Return the [x, y] coordinate for the center point of the cell that contains the specified text.  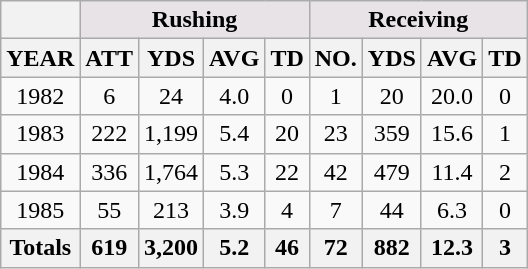
2 [505, 172]
6.3 [452, 210]
1,764 [170, 172]
479 [392, 172]
Receiving [418, 20]
213 [170, 210]
4.0 [234, 96]
55 [110, 210]
3,200 [170, 248]
222 [110, 134]
24 [170, 96]
359 [392, 134]
22 [287, 172]
20.0 [452, 96]
ATT [110, 58]
11.4 [452, 172]
NO. [336, 58]
882 [392, 248]
5.3 [234, 172]
6 [110, 96]
Rushing [194, 20]
3 [505, 248]
23 [336, 134]
619 [110, 248]
Totals [40, 248]
YEAR [40, 58]
4 [287, 210]
42 [336, 172]
12.3 [452, 248]
1985 [40, 210]
5.4 [234, 134]
1982 [40, 96]
1983 [40, 134]
3.9 [234, 210]
336 [110, 172]
46 [287, 248]
7 [336, 210]
1984 [40, 172]
44 [392, 210]
5.2 [234, 248]
1,199 [170, 134]
15.6 [452, 134]
72 [336, 248]
